Provide the [X, Y] coordinate of the cell's center where the given text is located.  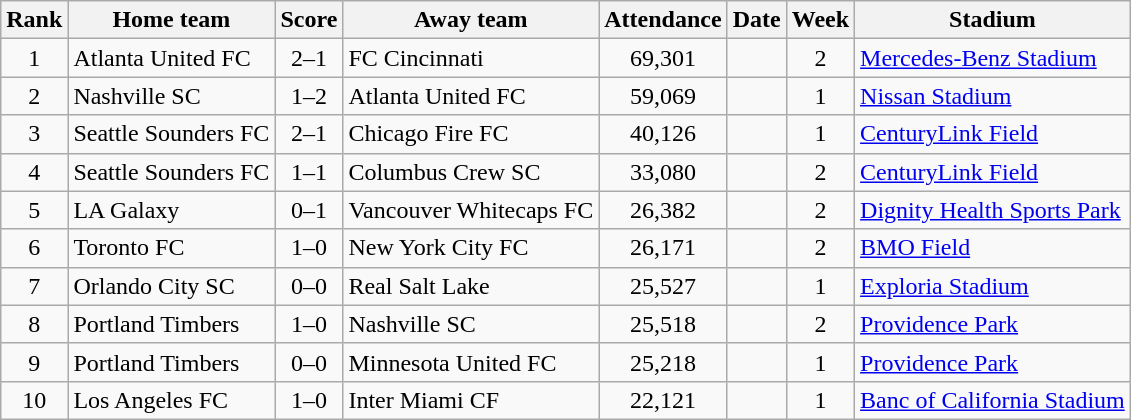
Mercedes-Benz Stadium [993, 58]
Date [756, 20]
26,171 [663, 248]
Orlando City SC [172, 286]
33,080 [663, 172]
25,218 [663, 362]
22,121 [663, 400]
59,069 [663, 96]
40,126 [663, 134]
BMO Field [993, 248]
9 [34, 362]
1–2 [309, 96]
69,301 [663, 58]
Vancouver Whitecaps FC [471, 210]
Home team [172, 20]
Los Angeles FC [172, 400]
Score [309, 20]
5 [34, 210]
25,518 [663, 324]
FC Cincinnati [471, 58]
Nissan Stadium [993, 96]
10 [34, 400]
Chicago Fire FC [471, 134]
Attendance [663, 20]
Columbus Crew SC [471, 172]
Rank [34, 20]
Minnesota United FC [471, 362]
New York City FC [471, 248]
7 [34, 286]
Exploria Stadium [993, 286]
6 [34, 248]
Toronto FC [172, 248]
Stadium [993, 20]
Inter Miami CF [471, 400]
LA Galaxy [172, 210]
8 [34, 324]
26,382 [663, 210]
4 [34, 172]
Banc of California Stadium [993, 400]
0–1 [309, 210]
Real Salt Lake [471, 286]
1–1 [309, 172]
Dignity Health Sports Park [993, 210]
3 [34, 134]
25,527 [663, 286]
Week [820, 20]
Away team [471, 20]
